Determine the [X, Y] coordinate at the center of the cell enclosing the given text.  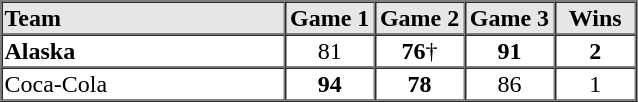
91 [509, 50]
76† [420, 50]
Game 2 [420, 18]
2 [595, 50]
94 [330, 84]
Coca-Cola [144, 84]
Team [144, 18]
Alaska [144, 50]
86 [509, 84]
1 [595, 84]
Wins [595, 18]
Game 3 [509, 18]
Game 1 [330, 18]
78 [420, 84]
81 [330, 50]
